From the cell containing the given text, extract its center point as (X, Y) coordinate. 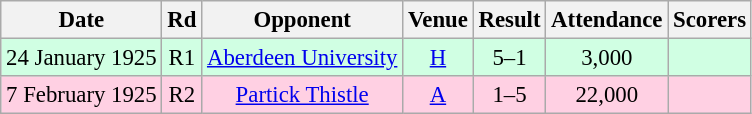
Result (510, 20)
3,000 (607, 58)
Date (82, 20)
A (438, 95)
Partick Thistle (302, 95)
Scorers (710, 20)
7 February 1925 (82, 95)
Venue (438, 20)
1–5 (510, 95)
24 January 1925 (82, 58)
Attendance (607, 20)
H (438, 58)
22,000 (607, 95)
5–1 (510, 58)
Rd (182, 20)
R1 (182, 58)
R2 (182, 95)
Aberdeen University (302, 58)
Opponent (302, 20)
